Identify which cell holds the provided text, then report its [x, y] central coordinate. 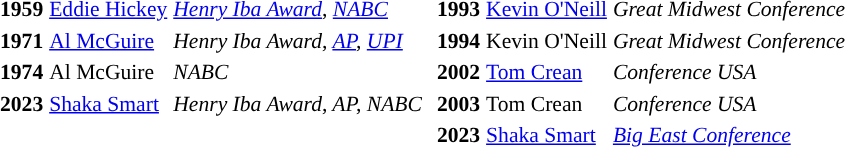
2002 [458, 72]
Kevin O'Neill [547, 40]
Henry Iba Award, AP, NABC [298, 104]
1994 [458, 40]
Shaka Smart [108, 104]
Henry Iba Award, AP, UPI [298, 40]
NABC [298, 72]
2003 [458, 104]
